Extract the [X, Y] coordinate from the center of the cell holding the provided text.  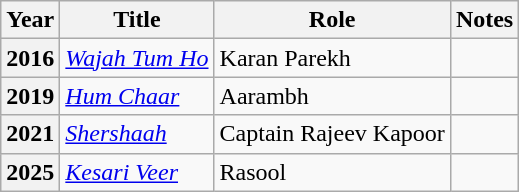
Karan Parekh [332, 58]
Title [137, 20]
2025 [30, 172]
2016 [30, 58]
Hum Chaar [137, 96]
2021 [30, 134]
Kesari Veer [137, 172]
Notes [484, 20]
Year [30, 20]
Shershaah [137, 134]
2019 [30, 96]
Aarambh [332, 96]
Captain Rajeev Kapoor [332, 134]
Wajah Tum Ho [137, 58]
Role [332, 20]
Rasool [332, 172]
